Output the [X, Y] coordinate of the center of the cell containing the given text.  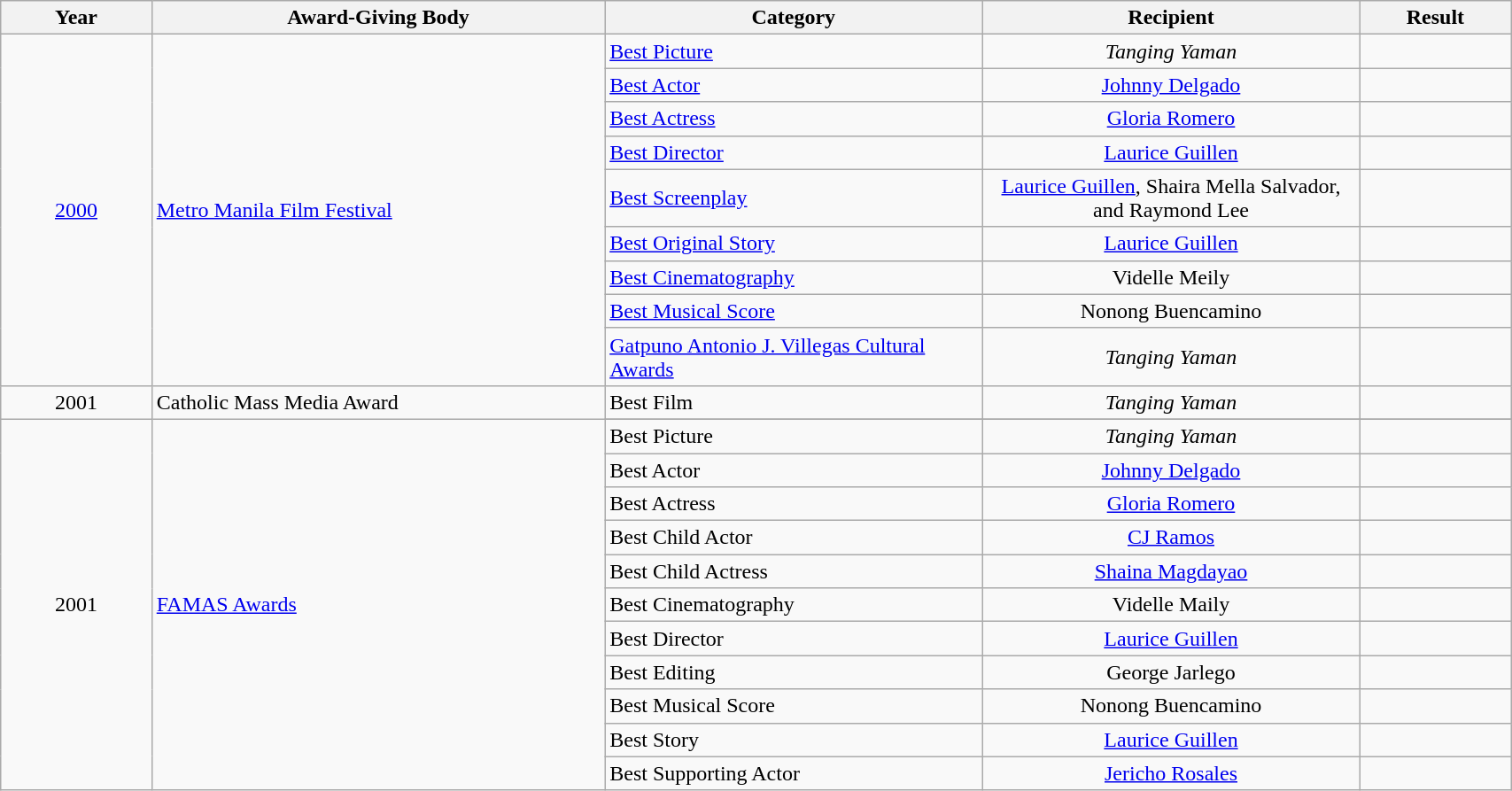
Best Child Actor [794, 538]
Award-Giving Body [377, 18]
Result [1435, 18]
Best Film [794, 402]
Videlle Maily [1171, 605]
Best Supporting Actor [794, 773]
Gatpuno Antonio J. Villegas Cultural Awards [794, 356]
Best Child Actress [794, 571]
Laurice Guillen, Shaira Mella Salvador, and Raymond Lee [1171, 198]
Best Screenplay [794, 198]
Jericho Rosales [1171, 773]
Year [76, 18]
Best Original Story [794, 244]
Category [794, 18]
Catholic Mass Media Award [377, 402]
George Jarlego [1171, 672]
Metro Manila Film Festival [377, 211]
Recipient [1171, 18]
CJ Ramos [1171, 538]
Best Story [794, 740]
Shaina Magdayao [1171, 571]
Best Editing [794, 672]
2000 [76, 211]
FAMAS Awards [377, 604]
Videlle Meily [1171, 277]
